Locate the cell with the specified text and output its (X, Y) center coordinate. 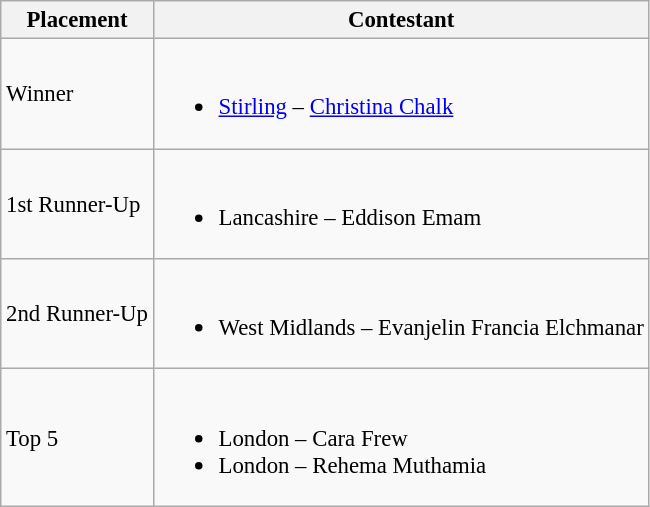
Top 5 (78, 438)
London – Cara FrewLondon – Rehema Muthamia (401, 438)
1st Runner-Up (78, 204)
West Midlands – Evanjelin Francia Elchmanar (401, 314)
Stirling – Christina Chalk (401, 94)
Contestant (401, 20)
Placement (78, 20)
Winner (78, 94)
2nd Runner-Up (78, 314)
Lancashire – Eddison Emam (401, 204)
